Locate the cell with the specified text and output its (x, y) center coordinate. 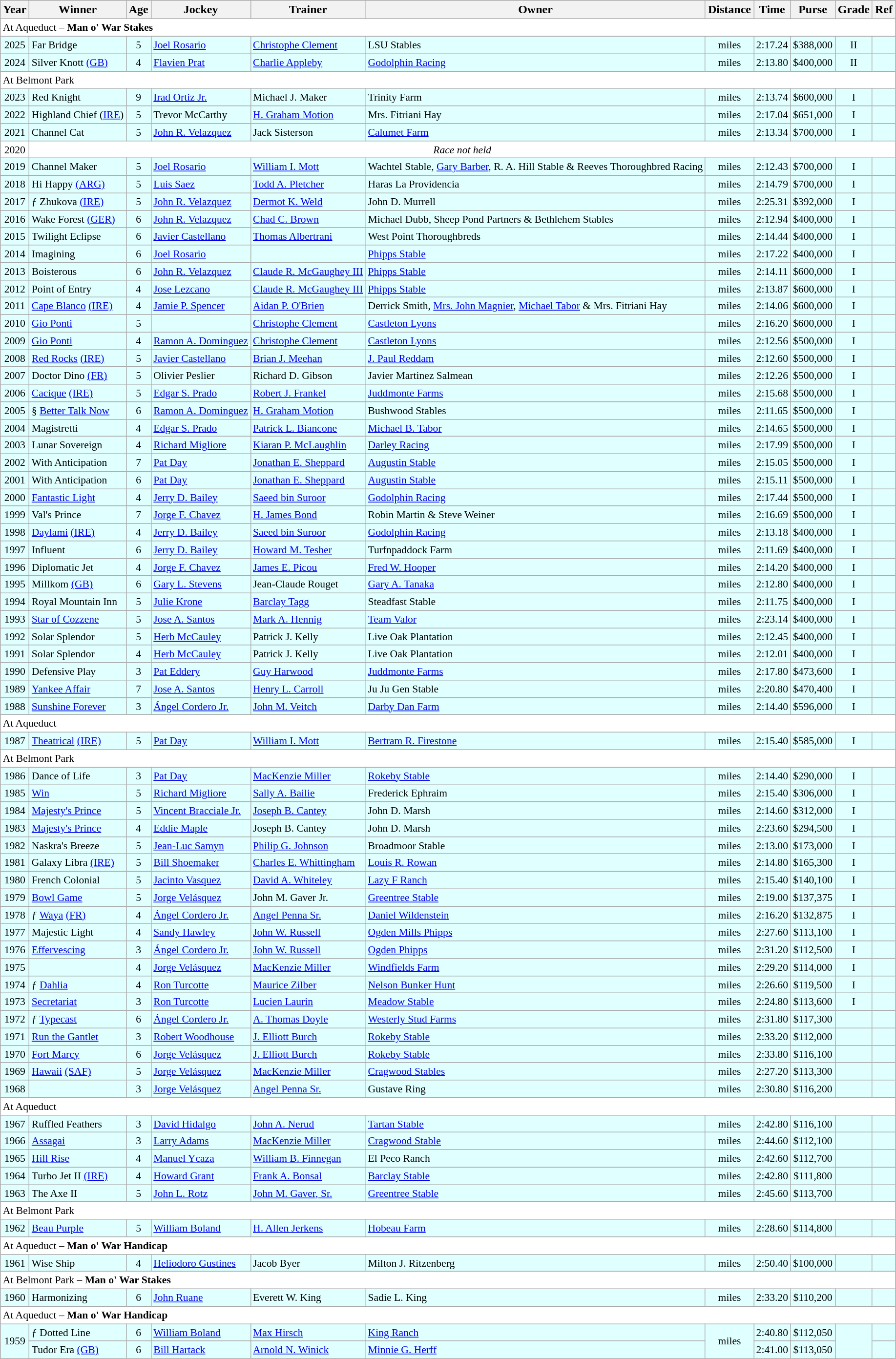
Minnie G. Herff (536, 1350)
J. Paul Reddam (536, 358)
Meadow Stable (536, 1002)
John M. Gaver Jr. (308, 898)
The Axe II (78, 1193)
$113,300 (813, 1071)
H. Allen Jerkens (308, 1228)
Javier Martinez Salmean (536, 376)
Robert Woodhouse (201, 1037)
Tudor Era (GB) (78, 1350)
1985 (15, 793)
Jacinto Vasquez (201, 880)
2:16.69 (772, 515)
2005 (15, 411)
2:11.75 (772, 602)
Steadfast Stable (536, 602)
Arnold N. Winick (308, 1350)
John D. Murrell (536, 202)
2012 (15, 289)
1995 (15, 585)
Channel Maker (78, 167)
2:14.65 (772, 428)
$312,000 (813, 811)
Howard Grant (201, 1176)
Michael J. Maker (308, 97)
Julie Krone (201, 602)
ƒ Dahlia (78, 984)
Millkom (GB) (78, 585)
Thomas Albertrani (308, 236)
Royal Mountain Inn (78, 602)
Tartan Stable (536, 1124)
Age (139, 10)
Sally A. Bailie (308, 793)
Sandy Hawley (201, 932)
2:42.60 (772, 1158)
1960 (15, 1297)
Ju Ju Gen Stable (536, 689)
LSU Stables (536, 45)
$113,700 (813, 1193)
2:12.45 (772, 637)
Henry L. Carroll (308, 689)
Mark A. Hennig (308, 619)
2001 (15, 480)
2:20.80 (772, 689)
2:44.60 (772, 1141)
1973 (15, 1002)
1970 (15, 1054)
Hobeau Farm (536, 1228)
Hi Happy (ARG) (78, 184)
Silver Knott (GB) (78, 63)
1992 (15, 637)
2017 (15, 202)
Jean-Claude Rouget (308, 585)
Bertram R. Firestone (536, 741)
$113,600 (813, 1002)
Jack Sisterson (308, 132)
Cragwood Stables (536, 1071)
Everett W. King (308, 1297)
Bushwood Stables (536, 411)
2018 (15, 184)
2:17.24 (772, 45)
Owner (536, 10)
2:17.22 (772, 254)
$112,050 (813, 1333)
2:31.20 (772, 950)
Bill Hartack (201, 1350)
2:17.99 (772, 445)
$596,000 (813, 706)
Darley Racing (536, 445)
2000 (15, 498)
William B. Finnegan (308, 1158)
1959 (15, 1341)
Cacique (IRE) (78, 393)
Fantastic Light (78, 498)
Lunar Sovereign (78, 445)
Barclay Tagg (308, 602)
Channel Cat (78, 132)
James E. Picou (308, 567)
Charles E. Whittingham (308, 863)
Theatrical (IRE) (78, 741)
Milton J. Ritzenberg (536, 1263)
Jockey (201, 10)
2002 (15, 462)
1983 (15, 828)
1966 (15, 1141)
At Aqueduct – Man o' War Stakes (448, 28)
Howard M. Tesher (308, 550)
2011 (15, 306)
2:40.80 (772, 1333)
2:15.11 (772, 480)
Effervescing (78, 950)
1989 (15, 689)
West Point Thoroughbreds (536, 236)
Maurice Zilber (308, 984)
2:14.60 (772, 811)
2:12.60 (772, 358)
2:30.80 (772, 1089)
$110,200 (813, 1297)
$173,000 (813, 845)
2:27.20 (772, 1071)
1987 (15, 741)
Chad C. Brown (308, 219)
1972 (15, 1019)
2:31.80 (772, 1019)
Daylami (IRE) (78, 532)
Magistretti (78, 428)
Richard D. Gibson (308, 376)
1982 (15, 845)
$392,000 (813, 202)
2003 (15, 445)
Vincent Bracciale Jr. (201, 811)
1990 (15, 671)
Win (78, 793)
David A. Whiteley (308, 880)
Luis Saez (201, 184)
1975 (15, 967)
Majestic Light (78, 932)
Louis R. Rowan (536, 863)
$113,050 (813, 1350)
Haras La Providencia (536, 184)
2025 (15, 45)
2:12.43 (772, 167)
2023 (15, 97)
$306,000 (813, 793)
$119,500 (813, 984)
Influent (78, 550)
2:12.01 (772, 654)
Heliodoro Gustines (201, 1263)
Lucien Laurin (308, 1002)
2:13.34 (772, 132)
2:23.60 (772, 828)
$388,000 (813, 45)
2:14.79 (772, 184)
$473,600 (813, 671)
2021 (15, 132)
$112,000 (813, 1037)
2:24.80 (772, 1002)
2:27.60 (772, 932)
$470,400 (813, 689)
2:13.74 (772, 97)
1978 (15, 915)
2008 (15, 358)
$114,000 (813, 967)
Aidan P. O'Brien (308, 306)
2:15.05 (772, 462)
1980 (15, 880)
2007 (15, 376)
1969 (15, 1071)
Irad Ortiz Jr. (201, 97)
$137,375 (813, 898)
$140,100 (813, 880)
Derrick Smith, Mrs. John Magnier, Michael Tabor & Mrs. Fitriani Hay (536, 306)
1993 (15, 619)
Larry Adams (201, 1141)
$117,300 (813, 1019)
Broadmoor Stable (536, 845)
2:12.80 (772, 585)
9 (139, 97)
1984 (15, 811)
2:41.00 (772, 1350)
Turbo Jet II (IRE) (78, 1176)
Ogden Phipps (536, 950)
$165,300 (813, 863)
Dance of Life (78, 776)
1967 (15, 1124)
1991 (15, 654)
Purse (813, 10)
French Colonial (78, 880)
2:17.04 (772, 115)
2:17.80 (772, 671)
$113,100 (813, 932)
Gustave Ring (536, 1089)
Year (15, 10)
Red Knight (78, 97)
2:11.65 (772, 411)
2:33.80 (772, 1054)
2:17.44 (772, 498)
$112,100 (813, 1141)
2:25.31 (772, 202)
Gary L. Stevens (201, 585)
ƒ Waya (FR) (78, 915)
ƒ Zhukova (IRE) (78, 202)
1986 (15, 776)
Fred W. Hooper (536, 567)
Race not held (462, 149)
Beau Purple (78, 1228)
Run the Gantlet (78, 1037)
Distance (729, 10)
Jean-Luc Samyn (201, 845)
$290,000 (813, 776)
Flavien Prat (201, 63)
Darby Dan Farm (536, 706)
Manuel Ycaza (201, 1158)
$294,500 (813, 828)
Winner (78, 10)
$112,500 (813, 950)
2:14.20 (772, 567)
$112,700 (813, 1158)
2:12.56 (772, 341)
$585,000 (813, 741)
Hill Rise (78, 1158)
Westerly Stud Farms (536, 1019)
1968 (15, 1089)
2:14.80 (772, 863)
1963 (15, 1193)
1962 (15, 1228)
1996 (15, 567)
At Belmont Park – Man o' War Stakes (448, 1280)
Ogden Mills Phipps (536, 932)
Eddie Maple (201, 828)
Frederick Ephraim (536, 793)
Guy Harwood (308, 671)
2:13.87 (772, 289)
2:23.14 (772, 619)
John M. Gaver, Sr. (308, 1193)
Grade (854, 10)
2:50.40 (772, 1263)
John L. Rotz (201, 1193)
2:26.60 (772, 984)
Wachtel Stable, Gary Barber, R. A. Hill Stable & Reeves Thoroughbred Racing (536, 167)
Brian J. Meehan (308, 358)
$114,800 (813, 1228)
$651,000 (813, 115)
Charlie Appleby (308, 63)
David Hidalgo (201, 1124)
Max Hirsch (308, 1333)
Trevor McCarthy (201, 115)
Wake Forest (GER) (78, 219)
Secretariat (78, 1002)
Yankee Affair (78, 689)
Pat Eddery (201, 671)
1997 (15, 550)
2014 (15, 254)
Dermot K. Weld (308, 202)
Red Rocks (IRE) (78, 358)
§ Better Talk Now (78, 411)
Robin Martin & Steve Weiner (536, 515)
1998 (15, 532)
2:13.00 (772, 845)
2:14.11 (772, 272)
1994 (15, 602)
2:14.44 (772, 236)
Bowl Game (78, 898)
2013 (15, 272)
ƒ Dotted Line (78, 1333)
2:11.69 (772, 550)
2:28.60 (772, 1228)
H. James Bond (308, 515)
2015 (15, 236)
Defensive Play (78, 671)
1965 (15, 1158)
Hawaii (SAF) (78, 1071)
Michael B. Tabor (536, 428)
1964 (15, 1176)
Nelson Bunker Hunt (536, 984)
Todd A. Pletcher (308, 184)
Patrick L. Biancone (308, 428)
Doctor Dino (FR) (78, 376)
Philip G. Johnson (308, 845)
Harmonizing (78, 1297)
Mrs. Fitriani Hay (536, 115)
Daniel Wildenstein (536, 915)
Jacob Byer (308, 1263)
Wise Ship (78, 1263)
Trainer (308, 10)
2022 (15, 115)
John M. Veitch (308, 706)
Barclay Stable (536, 1176)
Kiaran P. McLaughlin (308, 445)
Diplomatic Jet (78, 567)
Highland Chief (IRE) (78, 115)
Robert J. Frankel (308, 393)
Gary A. Tanaka (536, 585)
Jose Lezcano (201, 289)
Bill Shoemaker (201, 863)
Trinity Farm (536, 97)
Jamie P. Spencer (201, 306)
Fort Marcy (78, 1054)
2010 (15, 323)
Cragwood Stable (536, 1141)
Star of Cozzene (78, 619)
Val's Prince (78, 515)
2:12.94 (772, 219)
1961 (15, 1263)
Time (772, 10)
1981 (15, 863)
1999 (15, 515)
Ref (884, 10)
1988 (15, 706)
$116,200 (813, 1089)
2:13.80 (772, 63)
Turfnpaddock Farm (536, 550)
Olivier Peslier (201, 376)
2006 (15, 393)
$132,875 (813, 915)
Frank A. Bonsal (308, 1176)
$100,000 (813, 1263)
1971 (15, 1037)
2004 (15, 428)
Far Bridge (78, 45)
2:15.68 (772, 393)
Windfields Farm (536, 967)
2020 (15, 149)
Assagai (78, 1141)
A. Thomas Doyle (308, 1019)
2:29.20 (772, 967)
2024 (15, 63)
Ruffled Feathers (78, 1124)
1979 (15, 898)
Galaxy Libra (IRE) (78, 863)
Michael Dubb, Sheep Pond Partners & Bethlehem Stables (536, 219)
Sadie L. King (536, 1297)
Point of Entry (78, 289)
Calumet Farm (536, 132)
El Peco Ranch (536, 1158)
John A. Nerud (308, 1124)
2:12.26 (772, 376)
2:45.60 (772, 1193)
1974 (15, 984)
John Ruane (201, 1297)
2016 (15, 219)
Team Valor (536, 619)
Boisterous (78, 272)
2019 (15, 167)
1977 (15, 932)
King Ranch (536, 1333)
1976 (15, 950)
2:19.00 (772, 898)
2009 (15, 341)
ƒ Typecast (78, 1019)
Sunshine Forever (78, 706)
Cape Blanco (IRE) (78, 306)
Naskra's Breeze (78, 845)
2:13.18 (772, 532)
Imagining (78, 254)
$111,800 (813, 1176)
Twilight Eclipse (78, 236)
2:14.06 (772, 306)
Lazy F Ranch (536, 880)
